Provide the [X, Y] coordinate of the cell's center where the given text is located.  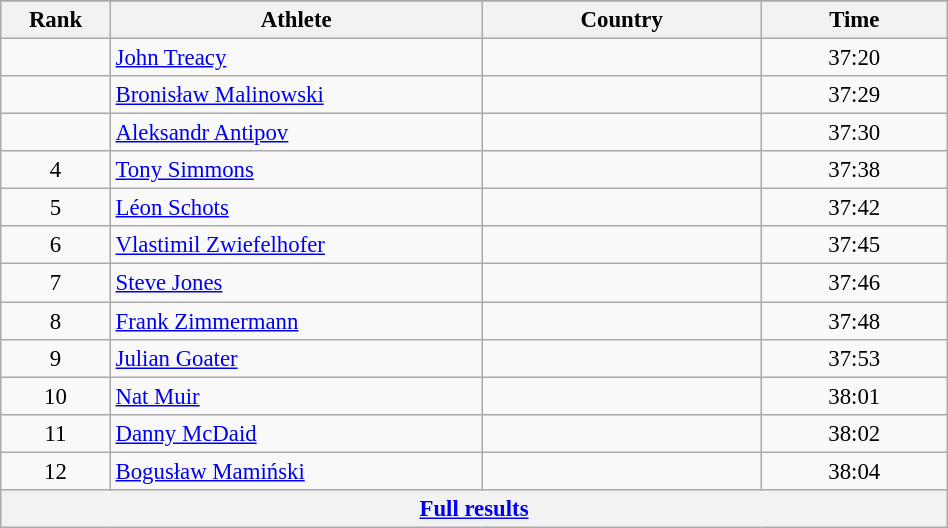
John Treacy [296, 58]
Aleksandr Antipov [296, 133]
11 [56, 433]
37:29 [854, 95]
37:38 [854, 170]
37:53 [854, 358]
37:20 [854, 58]
Athlete [296, 20]
38:02 [854, 433]
37:46 [854, 283]
Tony Simmons [296, 170]
37:45 [854, 245]
9 [56, 358]
Time [854, 20]
Danny McDaid [296, 433]
Vlastimil Zwiefelhofer [296, 245]
Full results [474, 509]
4 [56, 170]
Steve Jones [296, 283]
7 [56, 283]
10 [56, 396]
12 [56, 471]
37:30 [854, 133]
8 [56, 321]
Rank [56, 20]
Julian Goater [296, 358]
37:42 [854, 208]
Léon Schots [296, 208]
Bronisław Malinowski [296, 95]
6 [56, 245]
Nat Muir [296, 396]
Bogusław Mamiński [296, 471]
37:48 [854, 321]
Frank Zimmermann [296, 321]
38:01 [854, 396]
38:04 [854, 471]
5 [56, 208]
Country [622, 20]
